Determine the (X, Y) coordinate at the center of the cell enclosing the given text.  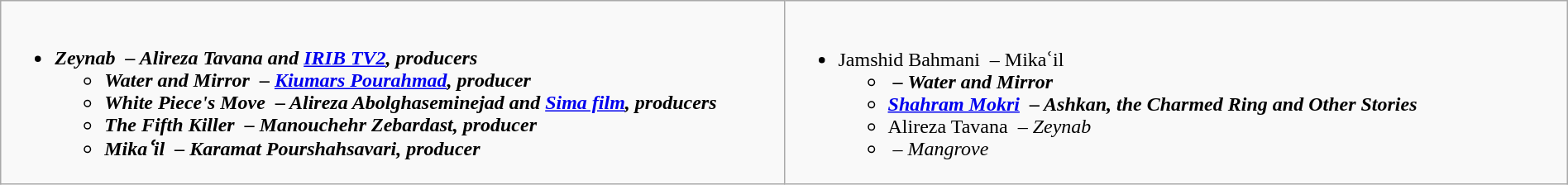
Jamshid Bahmani – Mikaʿil – Water and MirrorShahram Mokri – Ashkan, the Charmed Ring and Other StoriesAlireza Tavana – Zeynab – Mangrove (1176, 92)
